Determine the [X, Y] coordinate at the center of the cell enclosing the given text.  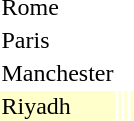
Manchester [58, 73]
Riyadh [58, 106]
Paris [58, 40]
